Identify which cell holds the provided text, then report its [X, Y] central coordinate. 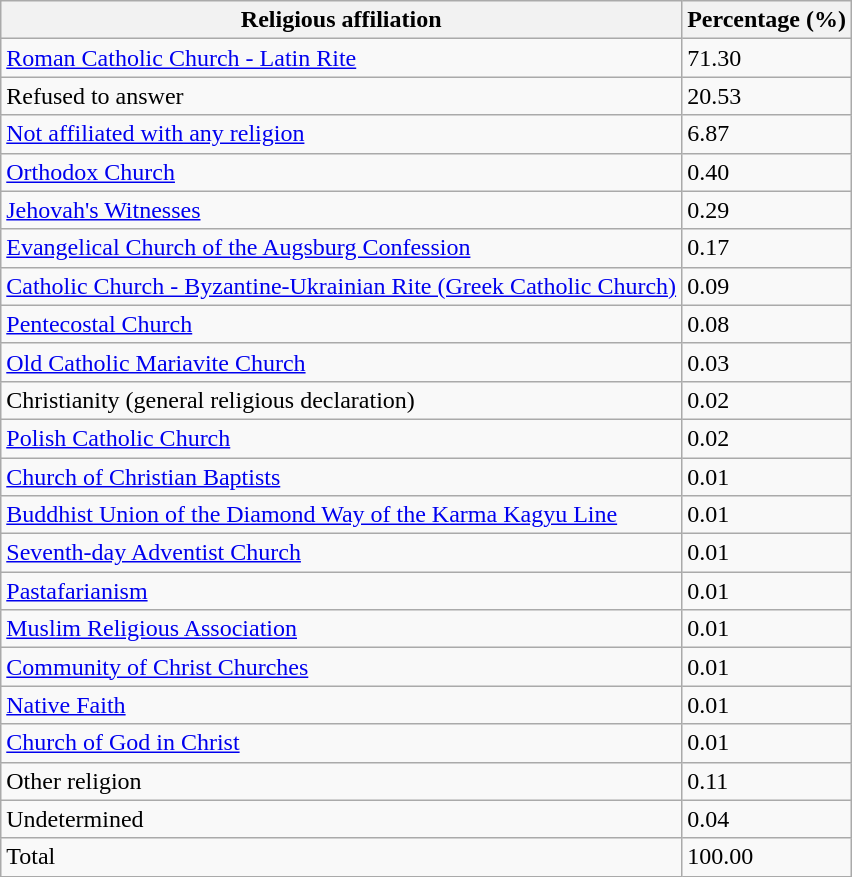
71.30 [767, 58]
0.03 [767, 362]
0.08 [767, 324]
Not affiliated with any religion [342, 134]
Jehovah's Witnesses [342, 210]
Catholic Church - Byzantine-Ukrainian Rite (Greek Catholic Church) [342, 286]
0.09 [767, 286]
0.40 [767, 172]
Muslim Religious Association [342, 629]
Church of Christian Baptists [342, 477]
Other religion [342, 781]
Church of God in Christ [342, 743]
Orthodox Church [342, 172]
100.00 [767, 857]
Percentage (%) [767, 20]
6.87 [767, 134]
Total [342, 857]
Pastafarianism [342, 591]
Refused to answer [342, 96]
0.29 [767, 210]
Buddhist Union of the Diamond Way of the Karma Kagyu Line [342, 515]
Community of Christ Churches [342, 667]
Native Faith [342, 705]
Seventh-day Adventist Church [342, 553]
Pentecostal Church [342, 324]
0.04 [767, 819]
20.53 [767, 96]
Polish Catholic Church [342, 438]
Religious affiliation [342, 20]
Undetermined [342, 819]
Old Catholic Mariavite Church [342, 362]
Roman Catholic Church - Latin Rite [342, 58]
Christianity (general religious declaration) [342, 400]
0.17 [767, 248]
Evangelical Church of the Augsburg Confession [342, 248]
0.11 [767, 781]
